Find where the given text appears and provide that cell's center as (X, Y) coordinate. 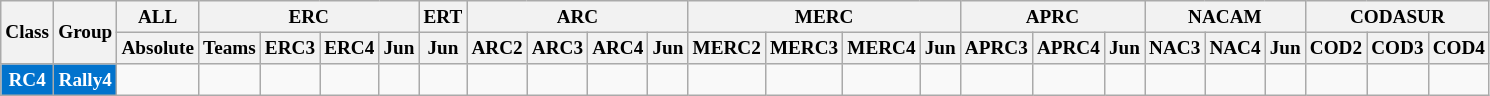
RC4 (28, 80)
NAC4 (1235, 48)
MERC4 (882, 48)
Class (28, 32)
MERC2 (726, 48)
ARC2 (497, 48)
NACAM (1224, 17)
COD2 (1336, 48)
COD4 (1458, 48)
Group (86, 32)
ERC (309, 17)
ARC (578, 17)
APRC (1052, 17)
ARC4 (618, 48)
CODASUR (1397, 17)
MERC3 (804, 48)
ALL (158, 17)
ARC3 (557, 48)
APRC4 (1068, 48)
ERC4 (350, 48)
Rally4 (86, 80)
APRC3 (996, 48)
Absolute (158, 48)
NAC3 (1174, 48)
ERT (443, 17)
COD3 (1398, 48)
MERC (824, 17)
Teams (230, 48)
ERC3 (290, 48)
